Return (X, Y) of the center of cell containing provided text 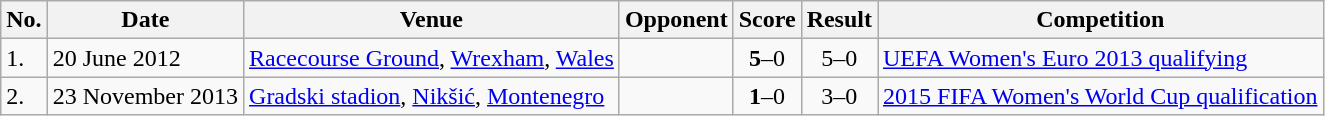
3–0 (839, 96)
Competition (1101, 20)
23 November 2013 (145, 96)
No. (24, 20)
1–0 (767, 96)
Venue (432, 20)
UEFA Women's Euro 2013 qualifying (1101, 58)
1. (24, 58)
Opponent (676, 20)
Gradski stadion, Nikšić, Montenegro (432, 96)
Score (767, 20)
Result (839, 20)
2. (24, 96)
Date (145, 20)
20 June 2012 (145, 58)
Racecourse Ground, Wrexham, Wales (432, 58)
2015 FIFA Women's World Cup qualification (1101, 96)
